Extract the [x, y] coordinate from the center of the cell holding the provided text.  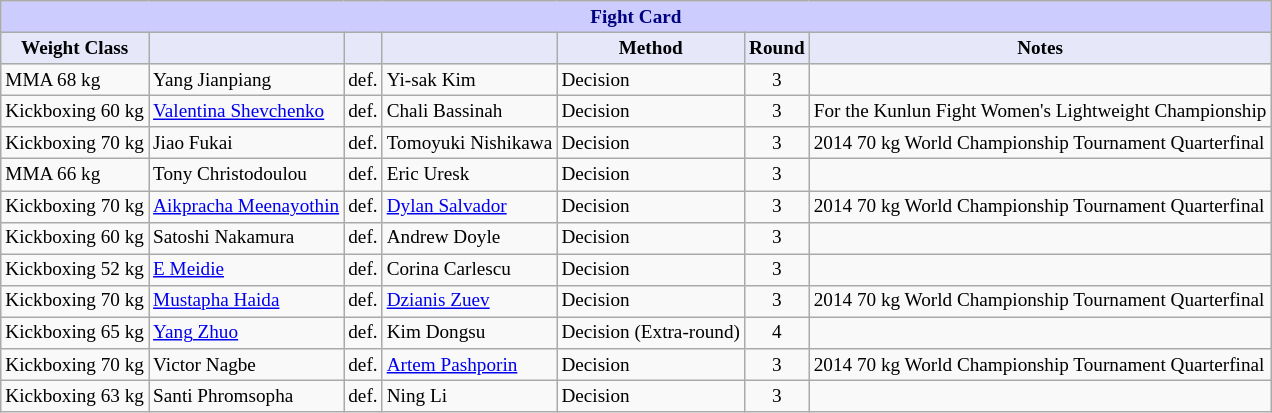
Yang Jianpiang [246, 80]
Andrew Doyle [470, 238]
Corina Carlescu [470, 270]
Tony Christodoulou [246, 175]
Valentina Shevchenko [246, 111]
Kickboxing 63 kg [75, 396]
Tomoyuki Nishikawa [470, 143]
MMA 68 kg [75, 80]
Fight Card [636, 17]
Yi-sak Kim [470, 80]
For the Kunlun Fight Women's Lightweight Championship [1040, 111]
Round [778, 48]
Kickboxing 65 kg [75, 333]
Ning Li [470, 396]
MMA 66 kg [75, 175]
Dzianis Zuev [470, 301]
Kickboxing 52 kg [75, 270]
Victor Nagbe [246, 365]
Chali Bassinah [470, 111]
Decision (Extra-round) [651, 333]
Aikpracha Meenayothin [246, 206]
Mustapha Haida [246, 301]
4 [778, 333]
Method [651, 48]
Jiao Fukai [246, 143]
Dylan Salvador [470, 206]
Santi Phromsopha [246, 396]
Eric Uresk [470, 175]
Artem Pashporin [470, 365]
Weight Class [75, 48]
Satoshi Nakamura [246, 238]
Notes [1040, 48]
E Meidie [246, 270]
Kim Dongsu [470, 333]
Yang Zhuo [246, 333]
